For the text-containing cell, return its midpoint in [X, Y] coordinate format. 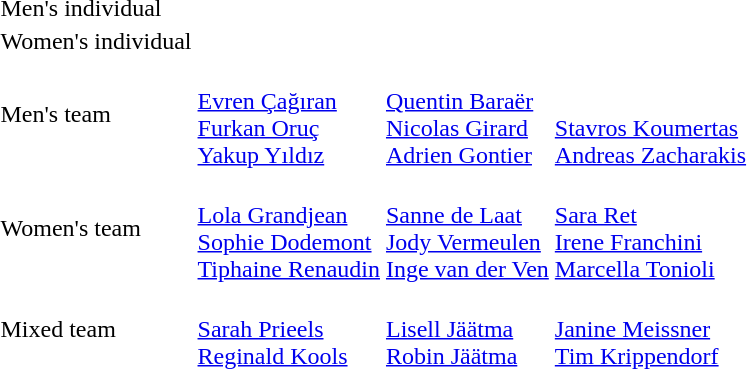
Stavros KoumertasAndreas Zacharakis [650, 114]
Evren ÇağıranFurkan OruçYakup Yıldız [288, 114]
Quentin BaraërNicolas GirardAdrien Gontier [467, 114]
Sara RetIrene FranchiniMarcella Tonioli [650, 228]
Sanne de LaatJody VermeulenInge van der Ven [467, 228]
Lola GrandjeanSophie DodemontTiphaine Renaudin [288, 228]
